Identify which cell holds the provided text, then report its (X, Y) central coordinate. 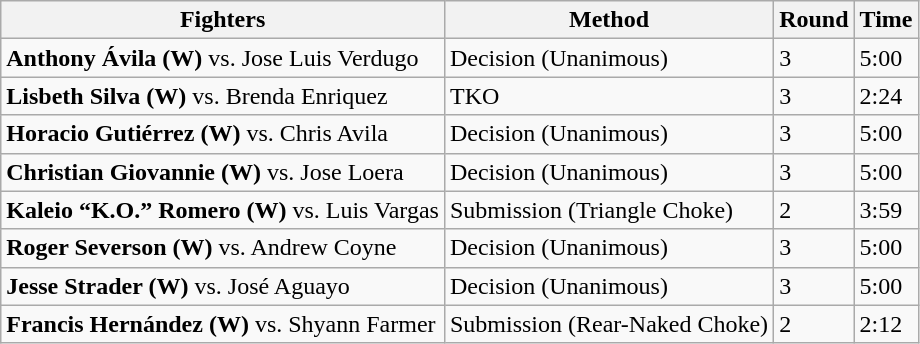
Round (814, 20)
Christian Giovannie (W) vs. Jose Loera (223, 172)
2:24 (886, 96)
Submission (Triangle Choke) (608, 210)
Roger Severson (W) vs. Andrew Coyne (223, 248)
Jesse Strader (W) vs. José Aguayo (223, 286)
Kaleio “K.O.” Romero (W) vs. Luis Vargas (223, 210)
Horacio Gutiérrez (W) vs. Chris Avila (223, 134)
Method (608, 20)
Anthony Ávila (W) vs. Jose Luis Verdugo (223, 58)
Submission (Rear-Naked Choke) (608, 324)
3:59 (886, 210)
Francis Hernández (W) vs. Shyann Farmer (223, 324)
Lisbeth Silva (W) vs. Brenda Enriquez (223, 96)
2:12 (886, 324)
Fighters (223, 20)
TKO (608, 96)
Time (886, 20)
